Capture the cell that displays the provided text and extract its (x, y) central coordinate. 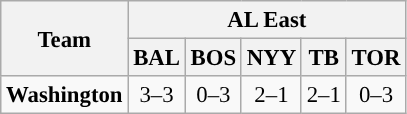
BAL (156, 58)
NYY (271, 58)
AL East (267, 20)
Washington (64, 95)
TB (324, 58)
3–3 (156, 95)
BOS (213, 58)
TOR (376, 58)
Team (64, 38)
